Detect which cell encompasses the target text, then output its (X, Y) center coordinate. 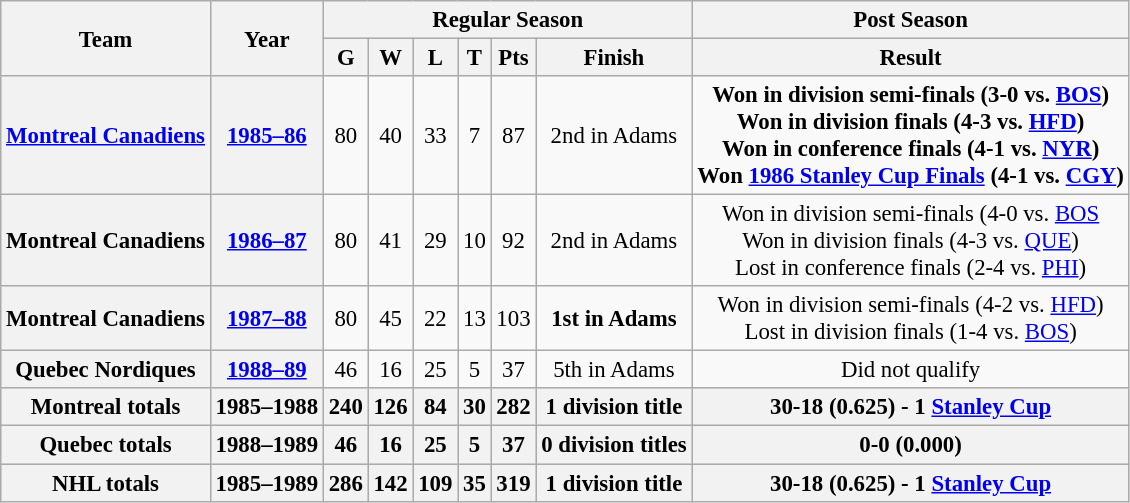
W (390, 58)
Won in division semi-finals (4-0 vs. BOS Won in division finals (4-3 vs. QUE) Lost in conference finals (2-4 vs. PHI) (910, 241)
T (474, 58)
Post Season (910, 20)
Quebec totals (106, 445)
Won in division semi-finals (4-2 vs. HFD) Lost in division finals (1-4 vs. BOS) (910, 318)
33 (436, 136)
G (346, 58)
1988–1989 (266, 445)
Quebec Nordiques (106, 370)
Year (266, 38)
126 (390, 407)
1988–89 (266, 370)
319 (514, 483)
Pts (514, 58)
Team (106, 38)
240 (346, 407)
Regular Season (508, 20)
45 (390, 318)
Montreal totals (106, 407)
1st in Adams (614, 318)
1985–86 (266, 136)
84 (436, 407)
7 (474, 136)
Did not qualify (910, 370)
13 (474, 318)
L (436, 58)
0-0 (0.000) (910, 445)
41 (390, 241)
87 (514, 136)
Finish (614, 58)
5th in Adams (614, 370)
286 (346, 483)
30 (474, 407)
40 (390, 136)
29 (436, 241)
1987–88 (266, 318)
92 (514, 241)
22 (436, 318)
282 (514, 407)
NHL totals (106, 483)
1985–1988 (266, 407)
103 (514, 318)
Result (910, 58)
35 (474, 483)
1986–87 (266, 241)
142 (390, 483)
10 (474, 241)
109 (436, 483)
0 division titles (614, 445)
1985–1989 (266, 483)
